Detect which cell encompasses the target text, then output its [X, Y] center coordinate. 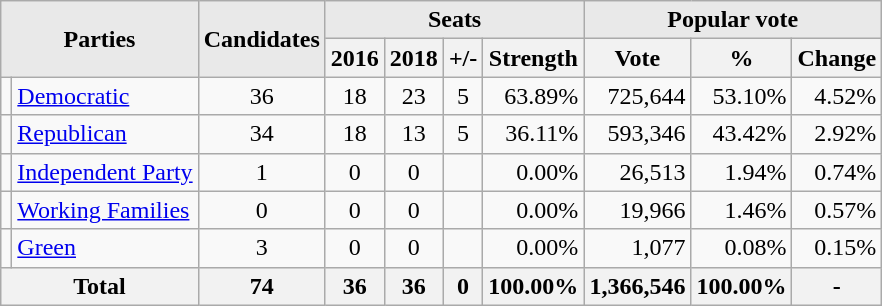
Vote [638, 58]
34 [262, 134]
- [837, 286]
23 [414, 96]
Popular vote [733, 20]
19,966 [638, 210]
725,644 [638, 96]
63.89% [534, 96]
Total [100, 286]
0.57% [837, 210]
43.42% [742, 134]
0.15% [837, 248]
Candidates [262, 39]
13 [414, 134]
53.10% [742, 96]
0.08% [742, 248]
1.94% [742, 172]
Green [105, 248]
1,077 [638, 248]
Working Families [105, 210]
Change [837, 58]
2018 [414, 58]
Seats [454, 20]
2.92% [837, 134]
0.74% [837, 172]
36.11% [534, 134]
+/- [462, 58]
Independent Party [105, 172]
2016 [354, 58]
1 [262, 172]
Republican [105, 134]
Strength [534, 58]
3 [262, 248]
26,513 [638, 172]
Democratic [105, 96]
1,366,546 [638, 286]
74 [262, 286]
% [742, 58]
1.46% [742, 210]
Parties [100, 39]
593,346 [638, 134]
4.52% [837, 96]
